Return the (X, Y) coordinate for the center point of the cell that contains the specified text.  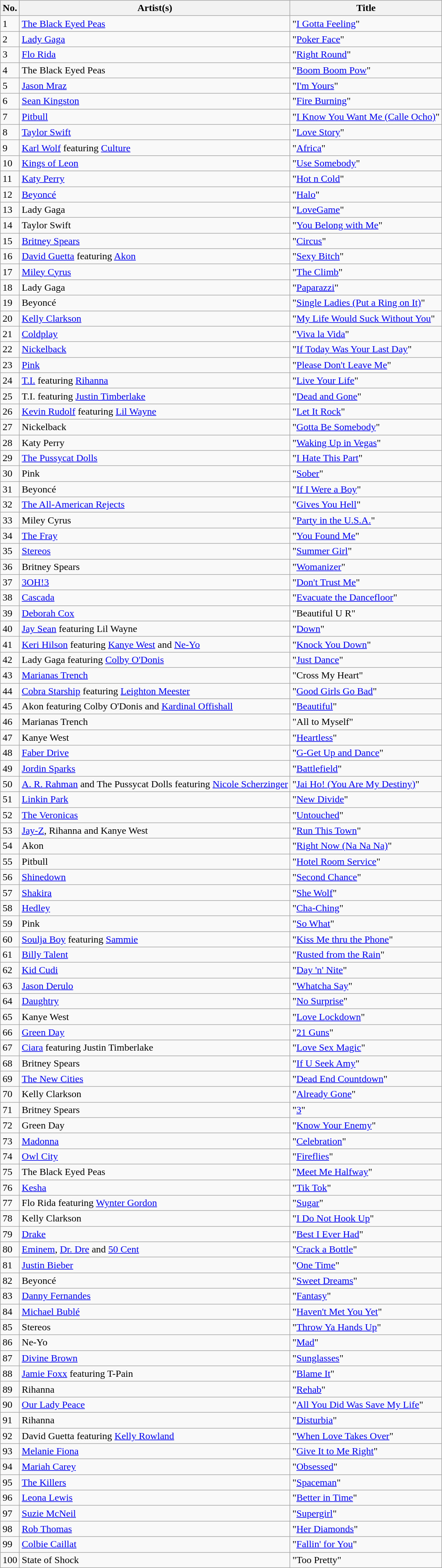
"Run This Town" (366, 830)
"Hot n Cold" (366, 179)
"Knock You Down" (366, 644)
"Blame It" (366, 1374)
Jay-Z, Rihanna and Kanye West (155, 830)
"Cha-Ching" (366, 908)
"Beautiful" (366, 707)
Lady Gaga featuring Colby O'Donis (155, 660)
"Whatcha Say" (366, 986)
Shakira (155, 892)
3 (10, 55)
63 (10, 986)
"Poker Face" (366, 39)
Akon (155, 846)
"Rehab" (366, 1389)
"Tik Tok" (366, 1188)
"Spaceman" (366, 1482)
Daughtry (155, 1001)
21 (10, 334)
"Africa" (366, 148)
83 (10, 1296)
97 (10, 1513)
Title (366, 8)
"I Hate This Part" (366, 458)
Melanie Fiona (155, 1451)
Michael Bublé (155, 1312)
Our Lady Peace (155, 1405)
"Right Round" (366, 55)
28 (10, 442)
"Please Don't Leave Me" (366, 365)
4 (10, 70)
"If I Were a Boy" (366, 489)
Kings of Leon (155, 163)
Colbie Caillat (155, 1544)
25 (10, 396)
Divine Brown (155, 1358)
23 (10, 365)
"Love Lockdown" (366, 1017)
"One Time" (366, 1265)
"Day 'n' Nite" (366, 970)
45 (10, 707)
"Fireflies" (366, 1156)
Jamie Foxx featuring T-Pain (155, 1374)
47 (10, 738)
67 (10, 1048)
"Celebration" (366, 1141)
19 (10, 303)
"G-Get Up and Dance" (366, 753)
"Jai Ho! (You Are My Destiny)" (366, 784)
7 (10, 117)
96 (10, 1498)
Kesha (155, 1188)
66 (10, 1032)
11 (10, 179)
95 (10, 1482)
53 (10, 830)
Flo Rida (155, 55)
"Fantasy" (366, 1296)
"Better in Time" (366, 1498)
Karl Wolf featuring Culture (155, 148)
"The Climb" (366, 272)
31 (10, 489)
"Gives You Hell" (366, 505)
"3" (366, 1110)
"Mad" (366, 1343)
"Single Ladies (Put a Ring on It)" (366, 303)
94 (10, 1467)
"Good Girls Go Bad" (366, 691)
"I Gotta Feeling" (366, 24)
33 (10, 520)
"Beautiful U R" (366, 613)
Akon featuring Colby O'Donis and Kardinal Offishall (155, 707)
"If Today Was Your Last Day" (366, 349)
38 (10, 598)
39 (10, 613)
72 (10, 1125)
75 (10, 1172)
"Fire Burning" (366, 101)
74 (10, 1156)
48 (10, 753)
T.I. featuring Rihanna (155, 380)
Deborah Cox (155, 613)
"All You Did Was Save My Life" (366, 1405)
Madonna (155, 1141)
"21 Guns" (366, 1032)
Cascada (155, 598)
92 (10, 1435)
54 (10, 846)
8 (10, 132)
State of Shock (155, 1560)
"Live Your Life" (366, 380)
27 (10, 427)
The Fray (155, 536)
"Waking Up in Vegas" (366, 442)
David Guetta featuring Kelly Rowland (155, 1435)
Cobra Starship featuring Leighton Meester (155, 691)
"Already Gone" (366, 1094)
16 (10, 256)
"You Found Me" (366, 536)
58 (10, 908)
84 (10, 1312)
15 (10, 241)
"I Do Not Hook Up" (366, 1219)
The Veronicas (155, 815)
"Sexy Bitch" (366, 256)
"Supergirl" (366, 1513)
35 (10, 551)
57 (10, 892)
14 (10, 225)
69 (10, 1079)
Linkin Park (155, 799)
Ciara featuring Justin Timberlake (155, 1048)
64 (10, 1001)
Jordin Sparks (155, 769)
Billy Talent (155, 955)
77 (10, 1203)
"Haven't Met You Yet" (366, 1312)
"Sweet Dreams" (366, 1281)
51 (10, 799)
68 (10, 1063)
Drake (155, 1234)
80 (10, 1250)
6 (10, 101)
49 (10, 769)
"Paparazzi" (366, 287)
"Untouched" (366, 815)
"When Love Takes Over" (366, 1435)
"She Wolf" (366, 892)
Hedley (155, 908)
"Throw Ya Hands Up" (366, 1327)
65 (10, 1017)
"LoveGame" (366, 210)
The Pussycat Dolls (155, 458)
"Love Sex Magic" (366, 1048)
Owl City (155, 1156)
"Sober" (366, 474)
70 (10, 1094)
76 (10, 1188)
36 (10, 567)
"Battlefield" (366, 769)
"Best I Ever Had" (366, 1234)
"Right Now (Na Na Na)" (366, 846)
2 (10, 39)
22 (10, 349)
The All-American Rejects (155, 505)
85 (10, 1327)
No. (10, 8)
Jay Sean featuring Lil Wayne (155, 629)
99 (10, 1544)
"Too Pretty" (366, 1560)
Sean Kingston (155, 101)
100 (10, 1560)
"Sunglasses" (366, 1358)
20 (10, 318)
Danny Fernandes (155, 1296)
61 (10, 955)
"Halo" (366, 194)
26 (10, 411)
Suzie McNeil (155, 1513)
Soulja Boy featuring Sammie (155, 939)
"Love Story" (366, 132)
37 (10, 582)
71 (10, 1110)
13 (10, 210)
40 (10, 629)
Artist(s) (155, 8)
"Boom Boom Pow" (366, 70)
9 (10, 148)
87 (10, 1358)
Flo Rida featuring Wynter Gordon (155, 1203)
Jason Derulo (155, 986)
"Down" (366, 629)
"Fallin' for You" (366, 1544)
"Obsessed" (366, 1467)
"Evacuate the Dancefloor" (366, 598)
90 (10, 1405)
"Viva la Vida" (366, 334)
Rob Thomas (155, 1529)
David Guetta featuring Akon (155, 256)
"I'm Yours" (366, 86)
10 (10, 163)
1 (10, 24)
56 (10, 877)
30 (10, 474)
"Circus" (366, 241)
50 (10, 784)
The Killers (155, 1482)
91 (10, 1420)
"Womanizer" (366, 567)
Coldplay (155, 334)
59 (10, 923)
"Summer Girl" (366, 551)
52 (10, 815)
"Don't Trust Me" (366, 582)
"Sugar" (366, 1203)
32 (10, 505)
86 (10, 1343)
"I Know You Want Me (Calle Ocho)" (366, 117)
Jason Mraz (155, 86)
Kid Cudi (155, 970)
"Let It Rock" (366, 411)
Keri Hilson featuring Kanye West and Ne-Yo (155, 644)
29 (10, 458)
"Give It to Me Right" (366, 1451)
93 (10, 1451)
"Cross My Heart" (366, 675)
"No Surprise" (366, 1001)
"Kiss Me thru the Phone" (366, 939)
60 (10, 939)
"My Life Would Suck Without You" (366, 318)
82 (10, 1281)
"So What" (366, 923)
42 (10, 660)
81 (10, 1265)
41 (10, 644)
12 (10, 194)
T.I. featuring Justin Timberlake (155, 396)
Leona Lewis (155, 1498)
"Just Dance" (366, 660)
"Meet Me Halfway" (366, 1172)
Eminem, Dr. Dre and 50 Cent (155, 1250)
Faber Drive (155, 753)
A. R. Rahman and The Pussycat Dolls featuring Nicole Scherzinger (155, 784)
Mariah Carey (155, 1467)
"If U Seek Amy" (366, 1063)
24 (10, 380)
17 (10, 272)
"Dead End Countdown" (366, 1079)
44 (10, 691)
34 (10, 536)
"New Divide" (366, 799)
"Party in the U.S.A." (366, 520)
5 (10, 86)
"Know Your Enemy" (366, 1125)
"Gotta Be Somebody" (366, 427)
62 (10, 970)
"Her Diamonds" (366, 1529)
"Dead and Gone" (366, 396)
88 (10, 1374)
"Rusted from the Rain" (366, 955)
"Hotel Room Service" (366, 861)
89 (10, 1389)
"Use Somebody" (366, 163)
Justin Bieber (155, 1265)
Ne-Yo (155, 1343)
18 (10, 287)
Shinedown (155, 877)
Kevin Rudolf featuring Lil Wayne (155, 411)
"All to Myself" (366, 722)
The New Cities (155, 1079)
55 (10, 861)
3OH!3 (155, 582)
"Crack a Bottle" (366, 1250)
46 (10, 722)
"You Belong with Me" (366, 225)
79 (10, 1234)
"Heartless" (366, 738)
98 (10, 1529)
43 (10, 675)
"Second Chance" (366, 877)
"Disturbia" (366, 1420)
78 (10, 1219)
73 (10, 1141)
